Output the [x, y] coordinate of the center of the cell containing the given text.  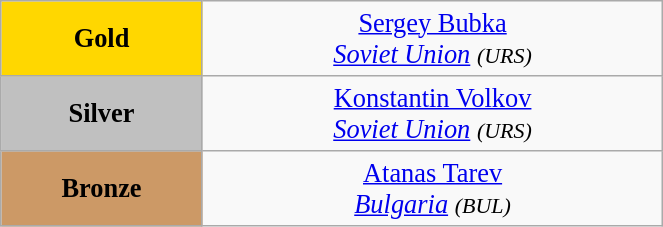
Atanas TarevBulgaria (BUL) [432, 188]
Bronze [102, 188]
Gold [102, 38]
Konstantin VolkovSoviet Union (URS) [432, 112]
Sergey BubkaSoviet Union (URS) [432, 38]
Silver [102, 112]
